Determine the [X, Y] coordinate at the center of the cell enclosing the given text.  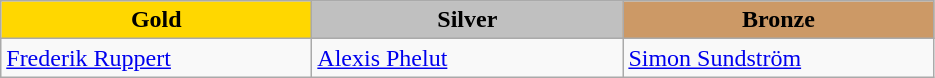
Simon Sundström [778, 58]
Gold [156, 20]
Silver [468, 20]
Bronze [778, 20]
Alexis Phelut [468, 58]
Frederik Ruppert [156, 58]
